Capture the cell that displays the provided text and extract its (X, Y) central coordinate. 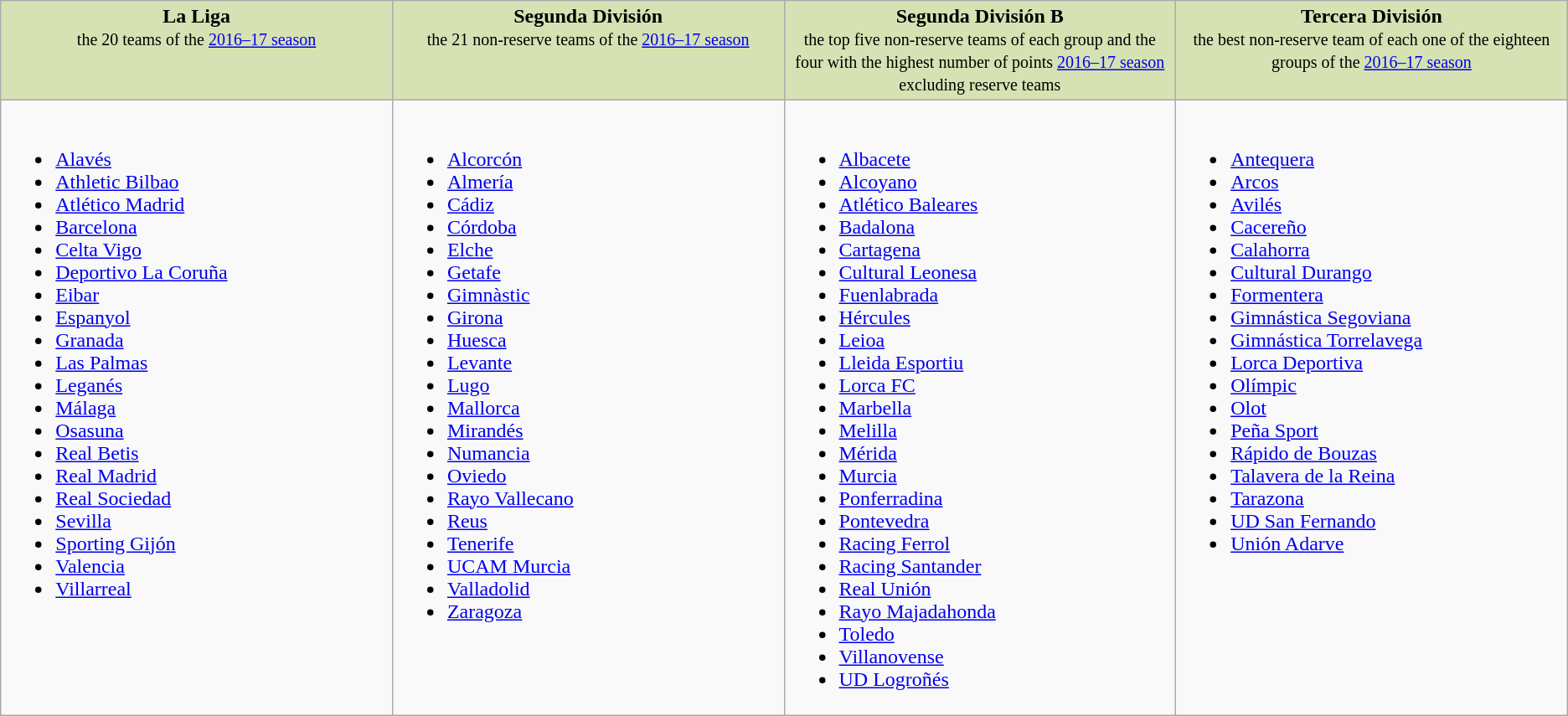
Segunda Divisiónthe 21 non-reserve teams of the 2016–17 season (588, 50)
La Ligathe 20 teams of the 2016–17 season (197, 50)
Tercera Divisiónthe best non-reserve team of each one of the eighteen groups of the 2016–17 season (1372, 50)
Segunda División Bthe top five non-reserve teams of each group and the four with the highest number of points 2016–17 season excluding reserve teams (980, 50)
